Pinpoint the cell where the given text exists, returning its [X, Y] midpoint coordinate. 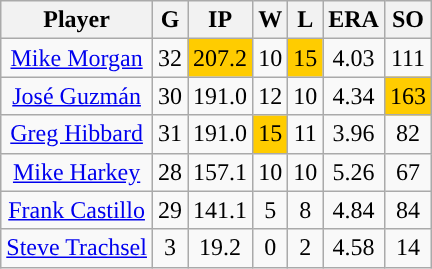
8 [306, 210]
163 [408, 96]
5 [270, 210]
Player [77, 20]
28 [170, 172]
157.1 [220, 172]
IP [220, 20]
L [306, 20]
3.96 [354, 134]
4.84 [354, 210]
W [270, 20]
19.2 [220, 248]
4.34 [354, 96]
11 [306, 134]
Greg Hibbard [77, 134]
SO [408, 20]
12 [270, 96]
29 [170, 210]
207.2 [220, 58]
Mike Harkey [77, 172]
30 [170, 96]
Steve Trachsel [77, 248]
111 [408, 58]
2 [306, 248]
31 [170, 134]
José Guzmán [77, 96]
3 [170, 248]
14 [408, 248]
84 [408, 210]
32 [170, 58]
67 [408, 172]
ERA [354, 20]
4.03 [354, 58]
Mike Morgan [77, 58]
0 [270, 248]
4.58 [354, 248]
G [170, 20]
5.26 [354, 172]
82 [408, 134]
141.1 [220, 210]
Frank Castillo [77, 210]
